Pinpoint the cell where the given text exists, returning its (X, Y) midpoint coordinate. 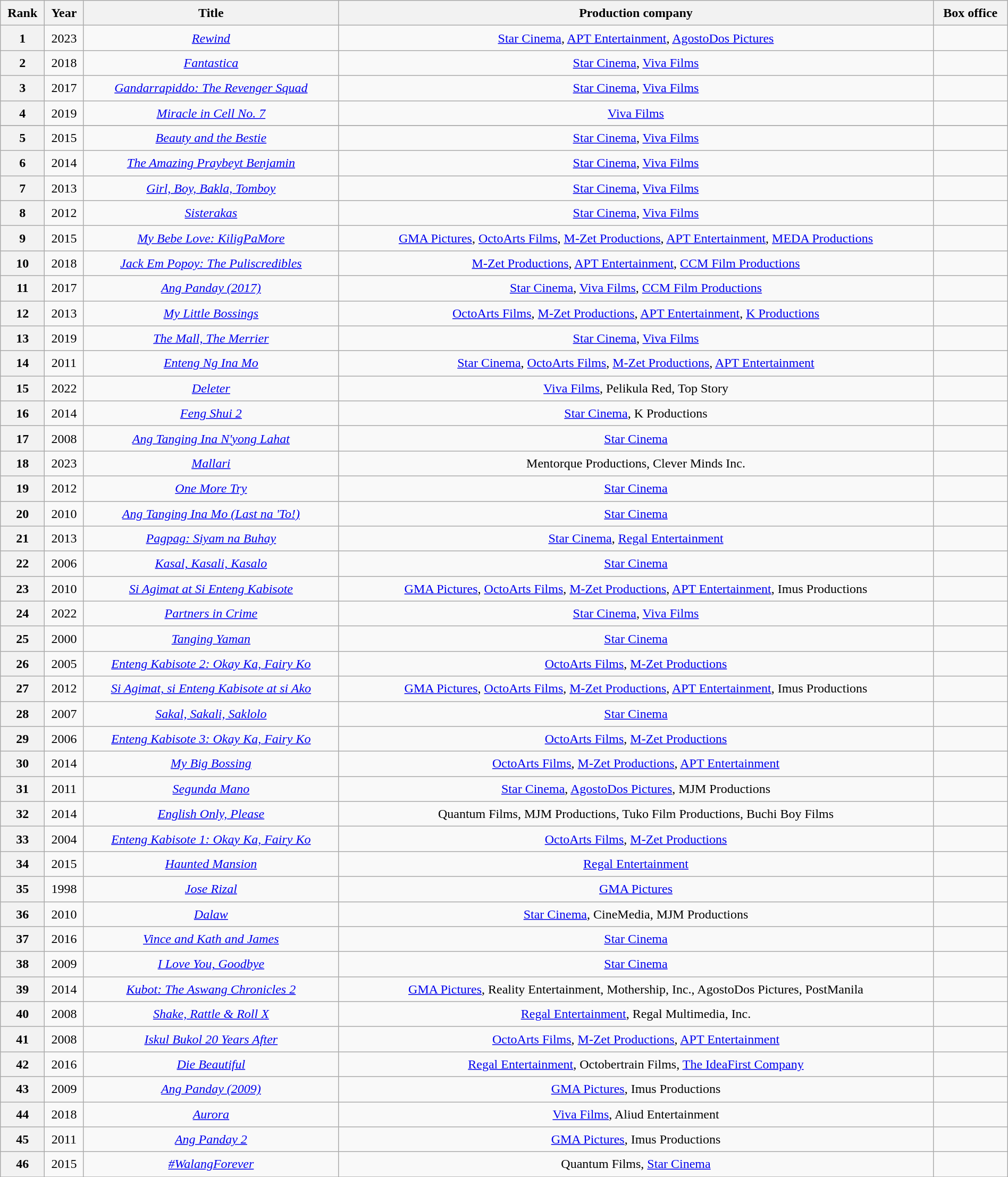
13 (22, 338)
41 (22, 1039)
Die Beautiful (211, 1064)
Year (64, 13)
38 (22, 964)
Regal Entertainment (636, 864)
6 (22, 163)
34 (22, 864)
Rewind (211, 38)
44 (22, 1115)
Partners in Crime (211, 614)
32 (22, 814)
Viva Films, Aliud Entertainment (636, 1115)
Enteng Ng Ina Mo (211, 364)
2004 (64, 839)
3 (22, 88)
Enteng Kabisote 2: Okay Ka, Fairy Ko (211, 664)
46 (22, 1165)
39 (22, 989)
One More Try (211, 488)
Gandarrapiddo: The Revenger Squad (211, 88)
Regal Entertainment, Regal Multimedia, Inc. (636, 1014)
Tanging Yaman (211, 638)
My Bebe Love: KiligPaMore (211, 238)
15 (22, 388)
Star Cinema, CineMedia, MJM Productions (636, 914)
Quantum Films, MJM Productions, Tuko Film Productions, Buchi Boy Films (636, 814)
36 (22, 914)
Box office (970, 13)
35 (22, 889)
8 (22, 213)
The Mall, The Merrier (211, 338)
Mentorque Productions, Clever Minds Inc. (636, 464)
11 (22, 288)
Mallari (211, 464)
Ang Tanging Ina N'yong Lahat (211, 438)
Pagpag: Siyam na Buhay (211, 538)
Viva Films (636, 113)
40 (22, 1014)
Jose Rizal (211, 889)
Girl, Boy, Bakla, Tomboy (211, 188)
30 (22, 764)
Star Cinema, OctoArts Films, M-Zet Productions, APT Entertainment (636, 364)
Enteng Kabisote 1: Okay Ka, Fairy Ko (211, 839)
28 (22, 714)
The Amazing Praybeyt Benjamin (211, 163)
14 (22, 364)
45 (22, 1139)
Jack Em Popoy: The Puliscredibles (211, 263)
Aurora (211, 1115)
20 (22, 514)
Iskul Bukol 20 Years After (211, 1039)
Haunted Mansion (211, 864)
Kasal, Kasali, Kasalo (211, 564)
Star Cinema, Regal Entertainment (636, 538)
12 (22, 314)
16 (22, 414)
Ang Panday (2009) (211, 1089)
Fantastica (211, 63)
M-Zet Productions, APT Entertainment, CCM Film Productions (636, 263)
1 (22, 38)
I Love You, Goodbye (211, 964)
Title (211, 13)
Production company (636, 13)
#WalangForever (211, 1165)
2007 (64, 714)
Dalaw (211, 914)
29 (22, 739)
9 (22, 238)
Si Agimat, si Enteng Kabisote at si Ako (211, 688)
Enteng Kabisote 3: Okay Ka, Fairy Ko (211, 739)
Star Cinema, AgostoDos Pictures, MJM Productions (636, 789)
Ang Panday (2017) (211, 288)
22 (22, 564)
24 (22, 614)
26 (22, 664)
33 (22, 839)
25 (22, 638)
Rank (22, 13)
English Only, Please (211, 814)
2 (22, 63)
43 (22, 1089)
18 (22, 464)
My Little Bossings (211, 314)
GMA Pictures, OctoArts Films, M-Zet Productions, APT Entertainment, MEDA Productions (636, 238)
Miracle in Cell No. 7 (211, 113)
5 (22, 138)
Sakal, Sakali, Saklolo (211, 714)
2005 (64, 664)
My Big Bossing (211, 764)
GMA Pictures, Reality Entertainment, Mothership, Inc., AgostoDos Pictures, PostManila (636, 989)
2000 (64, 638)
Viva Films, Pelikula Red, Top Story (636, 388)
10 (22, 263)
GMA Pictures (636, 889)
Vince and Kath and James (211, 939)
4 (22, 113)
1998 (64, 889)
19 (22, 488)
Deleter (211, 388)
Feng Shui 2 (211, 414)
42 (22, 1064)
7 (22, 188)
21 (22, 538)
Beauty and the Bestie (211, 138)
31 (22, 789)
Sisterakas (211, 213)
17 (22, 438)
Star Cinema, Viva Films, CCM Film Productions (636, 288)
37 (22, 939)
Si Agimat at Si Enteng Kabisote (211, 588)
Regal Entertainment, Octobertrain Films, The IdeaFirst Company (636, 1064)
Segunda Mano (211, 789)
Shake, Rattle & Roll X (211, 1014)
23 (22, 588)
27 (22, 688)
Kubot: The Aswang Chronicles 2 (211, 989)
Star Cinema, APT Entertainment, AgostoDos Pictures (636, 38)
Ang Tanging Ina Mo (Last na 'To!) (211, 514)
Quantum Films, Star Cinema (636, 1165)
OctoArts Films, M-Zet Productions, APT Entertainment, K Productions (636, 314)
Star Cinema, K Productions (636, 414)
Ang Panday 2 (211, 1139)
